Provide the [x, y] coordinate of the cell's center where the given text is located.  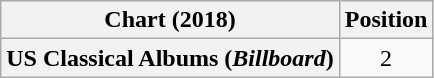
2 [386, 58]
US Classical Albums (Billboard) [170, 58]
Position [386, 20]
Chart (2018) [170, 20]
